Extract the (x, y) coordinate from the center of the cell holding the provided text.  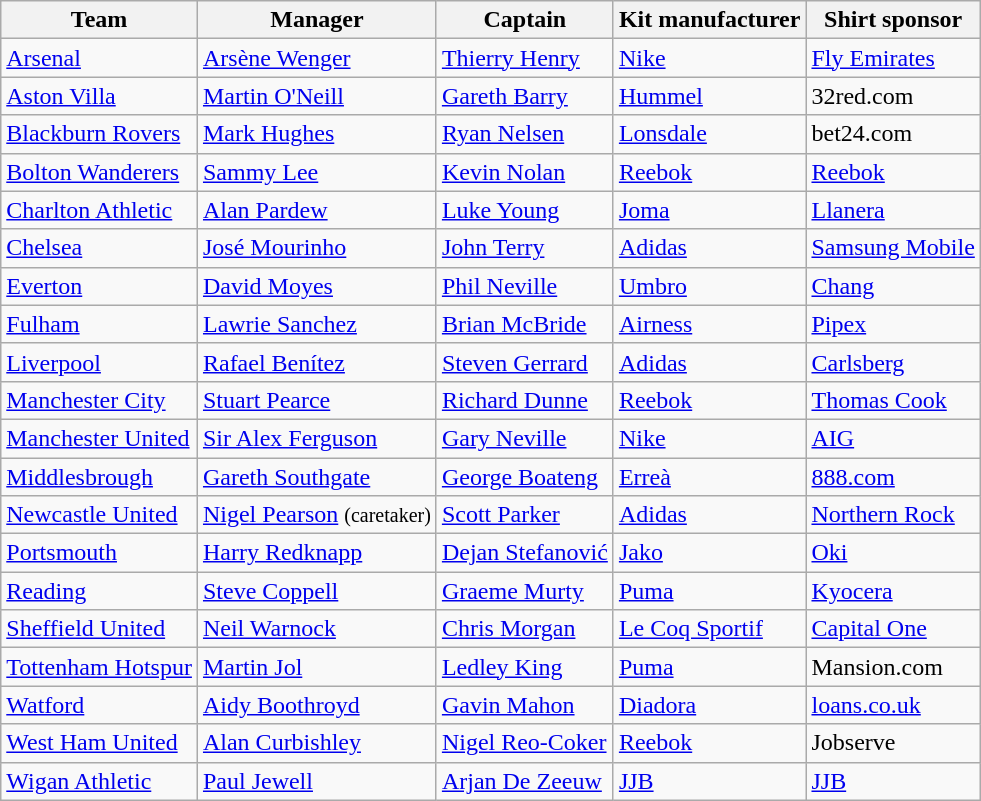
bet24.com (893, 134)
Watford (100, 705)
Steven Gerrard (524, 362)
Aidy Boothroyd (316, 705)
West Ham United (100, 743)
Thierry Henry (524, 58)
John Terry (524, 248)
Sir Alex Ferguson (316, 438)
Martin O'Neill (316, 96)
32red.com (893, 96)
Chang (893, 286)
Gary Neville (524, 438)
Mansion.com (893, 667)
Nigel Reo-Coker (524, 743)
Jako (710, 553)
Shirt sponsor (893, 20)
Graeme Murty (524, 591)
Brian McBride (524, 324)
Mark Hughes (316, 134)
Lonsdale (710, 134)
Liverpool (100, 362)
Newcastle United (100, 515)
Llanera (893, 210)
Bolton Wanderers (100, 172)
Alan Curbishley (316, 743)
Sammy Lee (316, 172)
Arjan De Zeeuw (524, 781)
Reading (100, 591)
Harry Redknapp (316, 553)
Dejan Stefanović (524, 553)
Diadora (710, 705)
Martin Jol (316, 667)
Hummel (710, 96)
Arsenal (100, 58)
AIG (893, 438)
Luke Young (524, 210)
loans.co.uk (893, 705)
Richard Dunne (524, 400)
Aston Villa (100, 96)
Le Coq Sportif (710, 629)
Lawrie Sanchez (316, 324)
Everton (100, 286)
Chris Morgan (524, 629)
Wigan Athletic (100, 781)
Capital One (893, 629)
David Moyes (316, 286)
Pipex (893, 324)
Charlton Athletic (100, 210)
Thomas Cook (893, 400)
Fulham (100, 324)
Phil Neville (524, 286)
Northern Rock (893, 515)
Samsung Mobile (893, 248)
Ryan Nelsen (524, 134)
Gareth Barry (524, 96)
Neil Warnock (316, 629)
Arsène Wenger (316, 58)
Airness (710, 324)
Sheffield United (100, 629)
Blackburn Rovers (100, 134)
Erreà (710, 477)
Paul Jewell (316, 781)
José Mourinho (316, 248)
Gavin Mahon (524, 705)
Tottenham Hotspur (100, 667)
Alan Pardew (316, 210)
Rafael Benítez (316, 362)
Carlsberg (893, 362)
Manchester City (100, 400)
Fly Emirates (893, 58)
Kit manufacturer (710, 20)
888.com (893, 477)
Steve Coppell (316, 591)
Portsmouth (100, 553)
George Boateng (524, 477)
Kevin Nolan (524, 172)
Captain (524, 20)
Middlesbrough (100, 477)
Kyocera (893, 591)
Manchester United (100, 438)
Team (100, 20)
Ledley King (524, 667)
Manager (316, 20)
Gareth Southgate (316, 477)
Oki (893, 553)
Stuart Pearce (316, 400)
Nigel Pearson (caretaker) (316, 515)
Umbro (710, 286)
Chelsea (100, 248)
Jobserve (893, 743)
Joma (710, 210)
Scott Parker (524, 515)
